From the cell containing the given text, extract its center point as (x, y) coordinate. 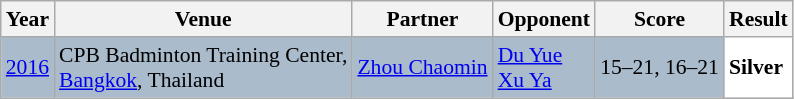
Venue (203, 19)
Partner (422, 19)
Opponent (544, 19)
Result (758, 19)
2016 (28, 68)
Score (660, 19)
Silver (758, 68)
Du Yue Xu Ya (544, 68)
CPB Badminton Training Center,Bangkok, Thailand (203, 68)
Year (28, 19)
15–21, 16–21 (660, 68)
Zhou Chaomin (422, 68)
